Extract the [X, Y] coordinate from the center of the cell holding the provided text.  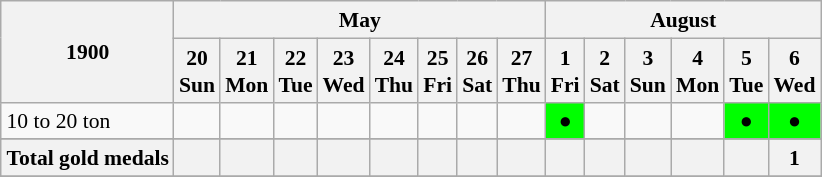
26Sat [477, 70]
May [360, 20]
1900 [87, 52]
August [684, 20]
10 to 20 ton [87, 120]
Total gold medals [87, 158]
27Thu [522, 70]
20Sun [197, 70]
2Sat [605, 70]
5Tue [746, 70]
22Tue [295, 70]
1 [794, 158]
4Mon [698, 70]
23Wed [344, 70]
3Sun [648, 70]
25Fri [438, 70]
6Wed [794, 70]
24Thu [394, 70]
21Mon [246, 70]
1Fri [566, 70]
